Return the [x, y] coordinate for the center point of the cell that contains the specified text.  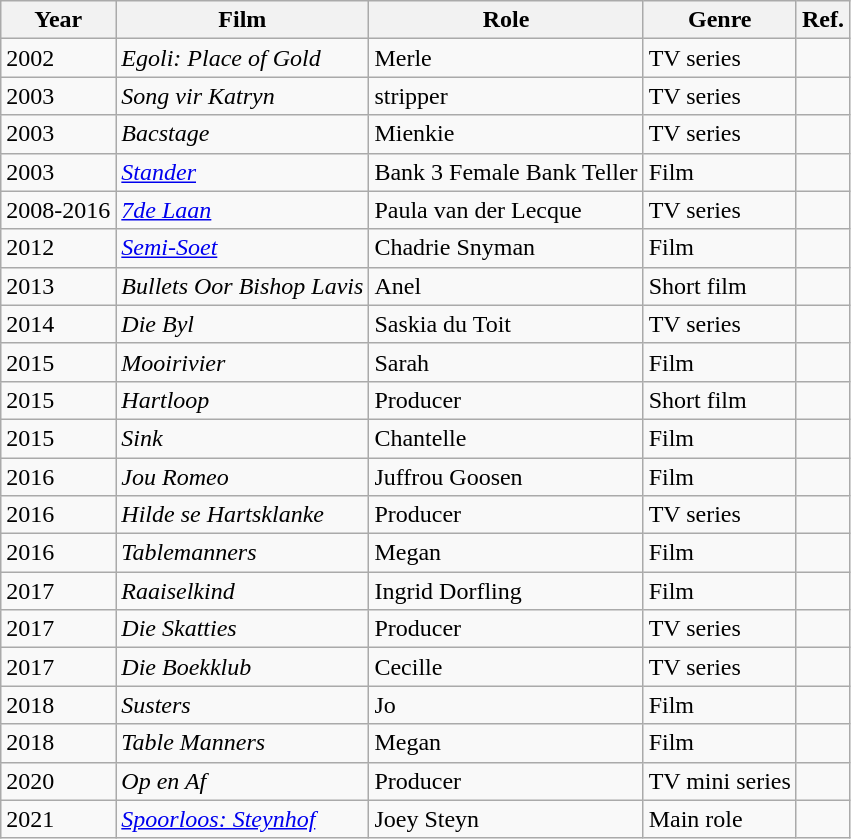
2014 [58, 324]
2008-2016 [58, 210]
Die Byl [242, 324]
Bacstage [242, 134]
Table Manners [242, 743]
Genre [720, 20]
Chantelle [506, 438]
Song vir Katryn [242, 96]
Tablemanners [242, 553]
Stander [242, 172]
Mooirivier [242, 362]
7de Laan [242, 210]
2021 [58, 819]
Saskia du Toit [506, 324]
Semi-Soet [242, 248]
Egoli: Place of Gold [242, 58]
TV mini series [720, 781]
Sarah [506, 362]
Die Boekklub [242, 667]
Joey Steyn [506, 819]
Year [58, 20]
Bullets Oor Bishop Lavis [242, 286]
Anel [506, 286]
Cecille [506, 667]
Hartloop [242, 400]
Chadrie Snyman [506, 248]
Ref. [822, 20]
Main role [720, 819]
Op en Af [242, 781]
Mienkie [506, 134]
stripper [506, 96]
Hilde se Hartsklanke [242, 515]
Juffrou Goosen [506, 477]
Die Skatties [242, 629]
Susters [242, 705]
Merle [506, 58]
Sink [242, 438]
2002 [58, 58]
Jou Romeo [242, 477]
Spoorloos: Steynhof [242, 819]
2013 [58, 286]
Bank 3 Female Bank Teller [506, 172]
Jo [506, 705]
Role [506, 20]
Paula van der Lecque [506, 210]
2012 [58, 248]
Raaiselkind [242, 591]
2020 [58, 781]
Ingrid Dorfling [506, 591]
